Provide the (X, Y) coordinate of the cell's center where the given text is located.  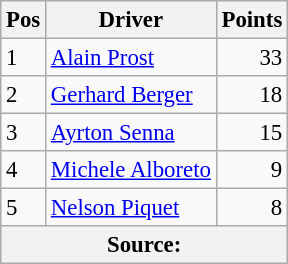
Driver (132, 20)
15 (252, 133)
Source: (144, 245)
1 (24, 58)
2 (24, 95)
Michele Alboreto (132, 170)
Points (252, 20)
3 (24, 133)
Gerhard Berger (132, 95)
9 (252, 170)
Nelson Piquet (132, 208)
8 (252, 208)
5 (24, 208)
18 (252, 95)
Alain Prost (132, 58)
Pos (24, 20)
4 (24, 170)
Ayrton Senna (132, 133)
33 (252, 58)
